Find where the given text appears and provide that cell's center as [X, Y] coordinate. 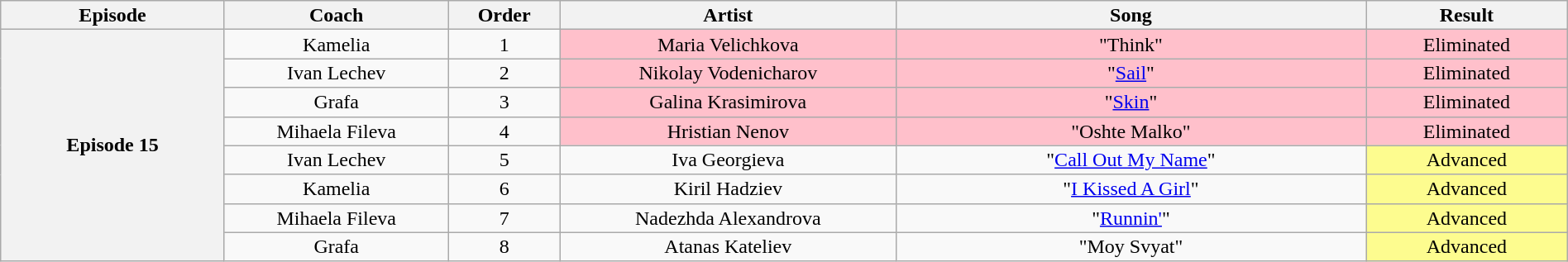
Hristian Nenov [728, 131]
1 [504, 45]
"Skin" [1131, 102]
8 [504, 246]
Kiril Hadziev [728, 188]
Coach [336, 15]
Nadezhda Alexandrova [728, 218]
Galina Krasimirova [728, 102]
"Call Out My Name" [1131, 160]
5 [504, 160]
3 [504, 102]
Atanas Kateliev [728, 246]
Order [504, 15]
Episode 15 [112, 145]
Song [1131, 15]
"Sail" [1131, 73]
"Oshte Malko" [1131, 131]
Result [1467, 15]
Maria Velichkova [728, 45]
6 [504, 188]
"I Kissed A Girl" [1131, 188]
"Think" [1131, 45]
4 [504, 131]
Nikolay Vodenicharov [728, 73]
2 [504, 73]
7 [504, 218]
"Runnin'" [1131, 218]
Artist [728, 15]
Episode [112, 15]
Iva Georgieva [728, 160]
"Moy Svyat" [1131, 246]
